From the cell containing the given text, extract its center point as (X, Y) coordinate. 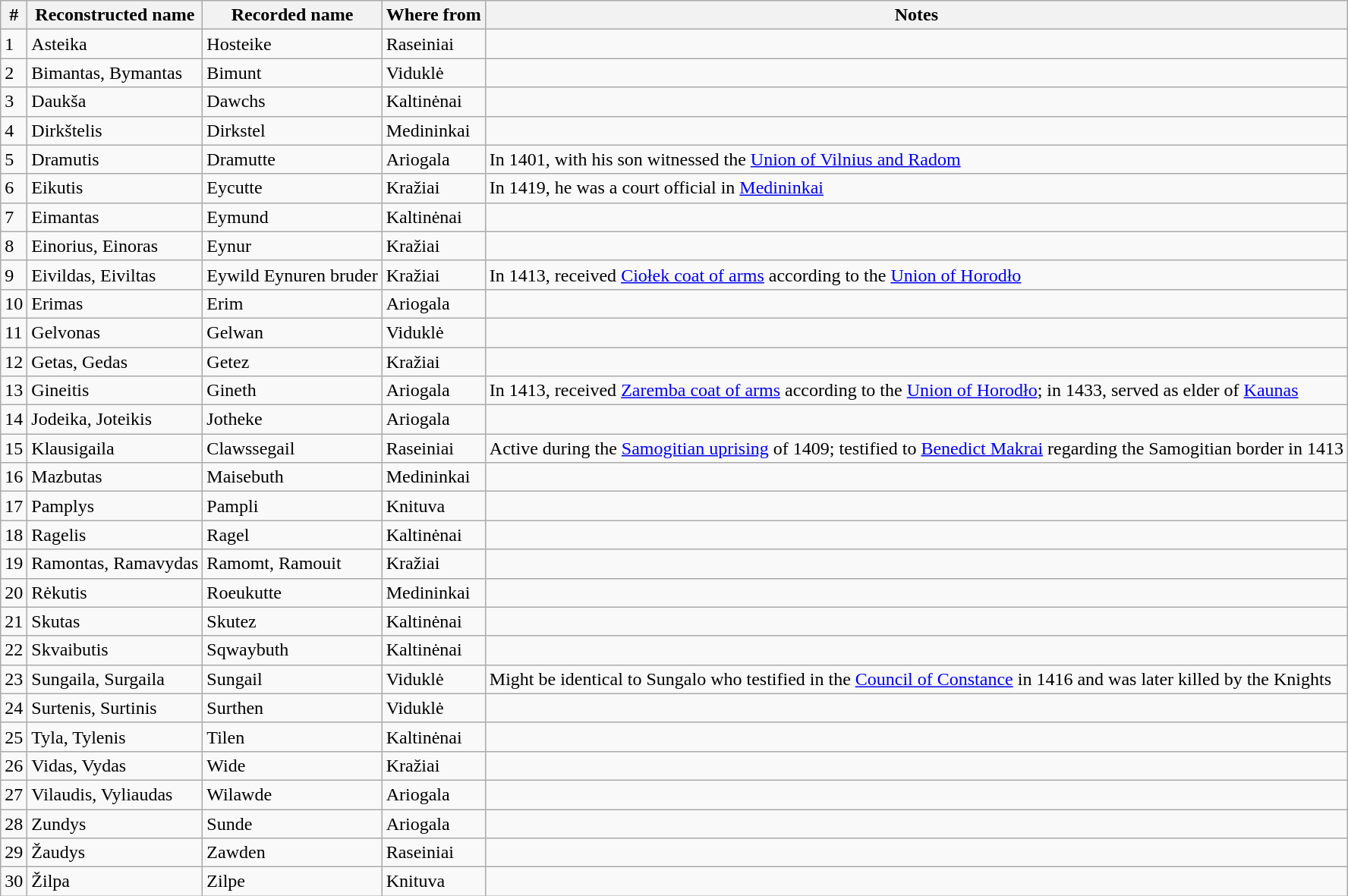
In 1413, received Zaremba coat of arms according to the Union of Horodło; in 1433, served as elder of Kaunas (916, 391)
Ramomt, Ramouit (292, 564)
6 (14, 188)
Gelvonas (115, 332)
Ragel (292, 535)
Erim (292, 303)
Bimantas, Bymantas (115, 73)
16 (14, 477)
Dramutis (115, 159)
Rėkutis (115, 593)
Sqwaybuth (292, 650)
Pampli (292, 506)
Wide (292, 766)
Bimunt (292, 73)
Klausigaila (115, 448)
24 (14, 708)
11 (14, 332)
21 (14, 621)
8 (14, 246)
19 (14, 564)
Eimantas (115, 217)
Jotheke (292, 420)
Gelwan (292, 332)
27 (14, 794)
In 1401, with his son witnessed the Union of Vilnius and Radom (916, 159)
Eikutis (115, 188)
In 1413, received Ciołek coat of arms according to the Union of Horodło (916, 275)
Eymund (292, 217)
Sunde (292, 823)
29 (14, 853)
Might be identical to Sungalo who testified in the Council of Constance in 1416 and was later killed by the Knights (916, 679)
25 (14, 737)
9 (14, 275)
Eycutte (292, 188)
Getas, Gedas (115, 362)
Eywild Eynuren bruder (292, 275)
Skvaibutis (115, 650)
30 (14, 882)
12 (14, 362)
Skutez (292, 621)
Hosteike (292, 44)
Ragelis (115, 535)
Dirkstel (292, 130)
Gineitis (115, 391)
Dawchs (292, 102)
13 (14, 391)
Vidas, Vydas (115, 766)
Surtenis, Surtinis (115, 708)
Sungail (292, 679)
22 (14, 650)
Eynur (292, 246)
3 (14, 102)
Surthen (292, 708)
5 (14, 159)
Žaudys (115, 853)
20 (14, 593)
Ramontas, Ramavydas (115, 564)
Zawden (292, 853)
10 (14, 303)
7 (14, 217)
Eivildas, Eiviltas (115, 275)
4 (14, 130)
18 (14, 535)
26 (14, 766)
Zundys (115, 823)
# (14, 15)
Pamplys (115, 506)
Tyla, Tylenis (115, 737)
Roeukutte (292, 593)
Dirkštelis (115, 130)
2 (14, 73)
In 1419, he was a court official in Medininkai (916, 188)
Tilen (292, 737)
Erimas (115, 303)
Gineth (292, 391)
Active during the Samogitian uprising of 1409; testified to Benedict Makrai regarding the Samogitian border in 1413 (916, 448)
1 (14, 44)
Mazbutas (115, 477)
14 (14, 420)
Einorius, Einoras (115, 246)
Where from (433, 15)
15 (14, 448)
17 (14, 506)
Skutas (115, 621)
Sungaila, Surgaila (115, 679)
Daukša (115, 102)
Getez (292, 362)
Asteika (115, 44)
Jodeika, Joteikis (115, 420)
Notes (916, 15)
Wilawde (292, 794)
Zilpe (292, 882)
Recorded name (292, 15)
23 (14, 679)
28 (14, 823)
Žilpa (115, 882)
Reconstructed name (115, 15)
Maisebuth (292, 477)
Clawssegail (292, 448)
Dramutte (292, 159)
Vilaudis, Vyliaudas (115, 794)
